Return [x, y] of the center of cell containing provided text 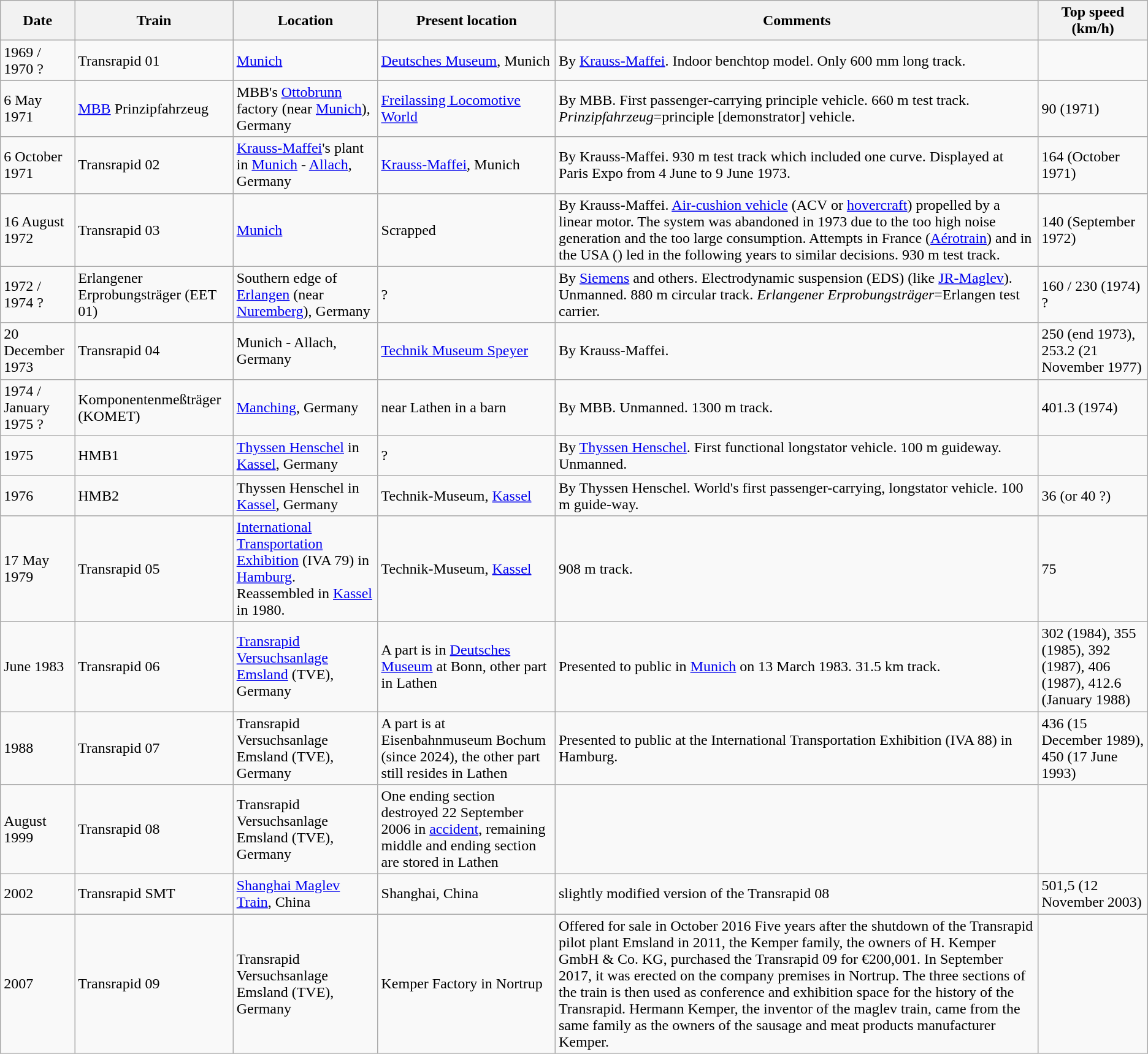
2007 [38, 984]
Top speed (km/h) [1093, 21]
20 December 1973 [38, 351]
Komponentenmeßträger (KOMET) [154, 407]
One ending section destroyed 22 September 2006 in accident, remaining middle and ending section are stored in Lathen [466, 829]
HMB2 [154, 496]
Krauss-Maffei's plant in Munich - Allach, Germany [305, 165]
June 1983 [38, 666]
slightly modified version of the Transrapid 08 [797, 894]
Transrapid 09 [154, 984]
436 (15 December 1989), 450 (17 June 1993) [1093, 748]
By Thyssen Henschel. First functional longstator vehicle. 100 m guideway. Unmanned. [797, 455]
Transrapid 08 [154, 829]
International Transportation Exhibition (IVA 79) in Hamburg. Reassembled in Kassel in 1980. [305, 568]
164 (October 1971) [1093, 165]
Manching, Germany [305, 407]
Southern edge of Erlangen (near Nuremberg), Germany [305, 294]
By MBB. Unmanned. 1300 m track. [797, 407]
A part is in Deutsches Museum at Bonn, other part in Lathen [466, 666]
MBB Prinzipfahrzeug [154, 109]
Transrapid 02 [154, 165]
By Krauss-Maffei. 930 m test track which included one curve. Displayed at Paris Expo from 4 June to 9 June 1973. [797, 165]
By Thyssen Henschel. World's first passenger-carrying, longstator vehicle. 100 m guide-way. [797, 496]
1969 / 1970 ? [38, 60]
Transrapid 05 [154, 568]
MBB's Ottobrunn factory (near Munich), Germany [305, 109]
Date [38, 21]
Transrapid 01 [154, 60]
By Krauss-Maffei. [797, 351]
1974 / January 1975 ? [38, 407]
6 October 1971 [38, 165]
140 (September 1972) [1093, 229]
401.3 (1974) [1093, 407]
Shanghai Maglev Train, China [305, 894]
1975 [38, 455]
Presented to public at the International Transportation Exhibition (IVA 88) in Hamburg. [797, 748]
Location [305, 21]
Comments [797, 21]
Freilassing Locomotive World [466, 109]
75 [1093, 568]
16 August 1972 [38, 229]
HMB1 [154, 455]
160 / 230 (1974) ? [1093, 294]
Presented to public in Munich on 13 March 1983. 31.5 km track. [797, 666]
1988 [38, 748]
2002 [38, 894]
A part is at Eisenbahnmuseum Bochum (since 2024), the other part still resides in Lathen [466, 748]
Scrapped [466, 229]
908 m track. [797, 568]
6 May 1971 [38, 109]
Transrapid 06 [154, 666]
Technik Museum Speyer [466, 351]
By MBB. First passenger-carrying principle vehicle. 660 m test track. Prinzipfahrzeug=principle [demonstrator] vehicle. [797, 109]
Krauss-Maffei, Munich [466, 165]
Kemper Factory in Nortrup [466, 984]
Deutsches Museum, Munich [466, 60]
501,5 (12 November 2003) [1093, 894]
302 (1984), 355 (1985), 392 (1987), 406 (1987), 412.6 (January 1988) [1093, 666]
By Krauss-Maffei. Indoor benchtop model. Only 600 mm long track. [797, 60]
Train [154, 21]
250 (end 1973), 253.2 (21 November 1977) [1093, 351]
Transrapid SMT [154, 894]
17 May 1979 [38, 568]
36 (or 40 ?) [1093, 496]
Munich - Allach, Germany [305, 351]
Transrapid 04 [154, 351]
Transrapid 07 [154, 748]
near Lathen in a barn [466, 407]
1972 / 1974 ? [38, 294]
August 1999 [38, 829]
Transrapid 03 [154, 229]
Shanghai, China [466, 894]
90 (1971) [1093, 109]
Present location [466, 21]
Erlangener Erprobungsträger (EET 01) [154, 294]
1976 [38, 496]
